Identify which cell holds the provided text, then report its (X, Y) central coordinate. 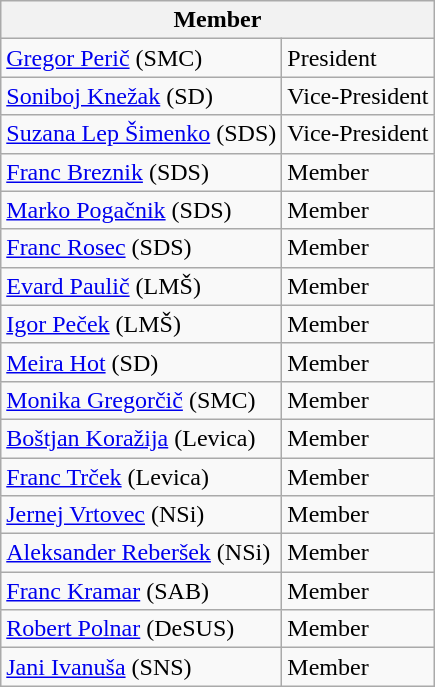
Meira Hot (SD) (142, 362)
Franc Breznik (SDS) (142, 172)
Aleksander Reberšek (NSi) (142, 553)
Franc Rosec (SDS) (142, 248)
Monika Gregorčič (SMC) (142, 400)
President (358, 58)
Jernej Vrtovec (NSi) (142, 515)
Jani Ivanuša (SNS) (142, 667)
Suzana Lep Šimenko (SDS) (142, 134)
Franc Trček (Levica) (142, 477)
Franc Kramar (SAB) (142, 591)
Boštjan Koražija (Levica) (142, 438)
Gregor Perič (SMC) (142, 58)
Marko Pogačnik (SDS) (142, 210)
Soniboj Knežak (SD) (142, 96)
Igor Peček (LMŠ) (142, 324)
Robert Polnar (DeSUS) (142, 629)
Evard Paulič (LMŠ) (142, 286)
